Find where the given text appears and provide that cell's center as (X, Y) coordinate. 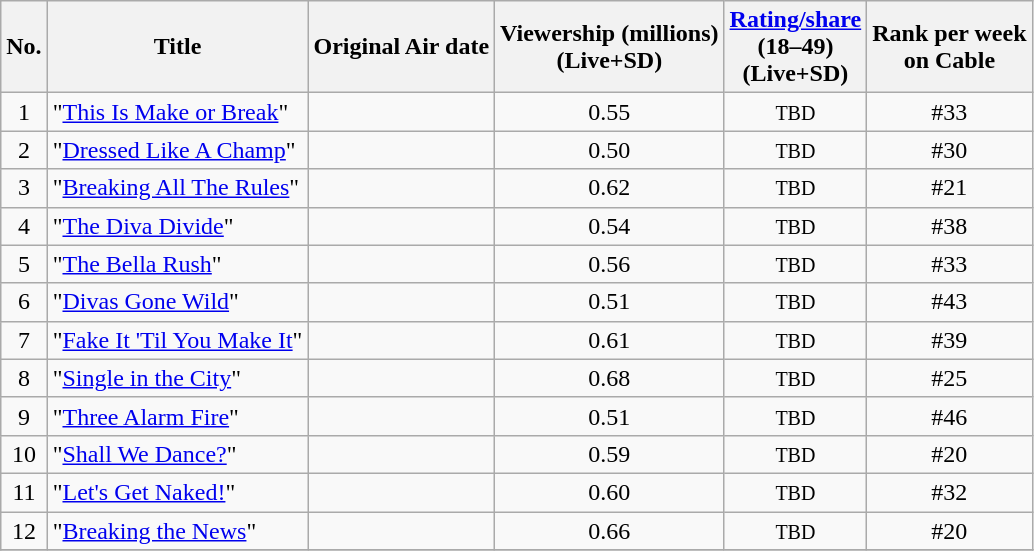
Viewership (millions)(Live+SD) (610, 47)
"Let's Get Naked!" (178, 492)
Rating/share(18–49)(Live+SD) (796, 47)
#21 (950, 188)
#46 (950, 416)
3 (24, 188)
"Breaking All The Rules" (178, 188)
No. (24, 47)
0.61 (610, 340)
Title (178, 47)
"Three Alarm Fire" (178, 416)
0.54 (610, 226)
"This Is Make or Break" (178, 112)
0.56 (610, 264)
8 (24, 378)
7 (24, 340)
#30 (950, 150)
#38 (950, 226)
"Shall We Dance?" (178, 454)
0.55 (610, 112)
#25 (950, 378)
1 (24, 112)
0.68 (610, 378)
"Fake It 'Til You Make It" (178, 340)
6 (24, 302)
2 (24, 150)
"Dressed Like A Champ" (178, 150)
0.59 (610, 454)
#39 (950, 340)
0.62 (610, 188)
0.66 (610, 531)
"The Diva Divide" (178, 226)
Rank per weekon Cable (950, 47)
"The Bella Rush" (178, 264)
9 (24, 416)
"Single in the City" (178, 378)
5 (24, 264)
12 (24, 531)
4 (24, 226)
"Divas Gone Wild" (178, 302)
0.60 (610, 492)
10 (24, 454)
#32 (950, 492)
11 (24, 492)
0.50 (610, 150)
#43 (950, 302)
Original Air date (402, 47)
"Breaking the News" (178, 531)
